Identify which cell holds the provided text, then report its (X, Y) central coordinate. 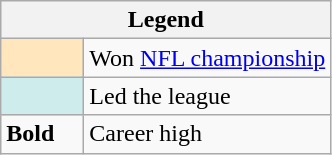
Legend (166, 20)
Bold (42, 134)
Led the league (208, 96)
Won NFL championship (208, 58)
Career high (208, 134)
